Locate the cell with the specified text and output its [X, Y] center coordinate. 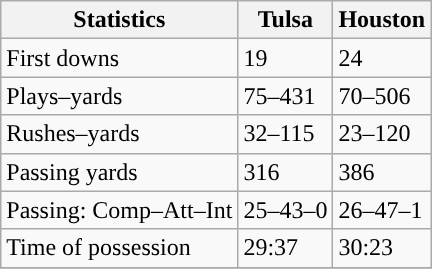
Houston [382, 20]
386 [382, 172]
Passing yards [120, 172]
26–47–1 [382, 210]
32–115 [286, 134]
First downs [120, 58]
24 [382, 58]
75–431 [286, 96]
23–120 [382, 134]
Tulsa [286, 20]
19 [286, 58]
30:23 [382, 248]
25–43–0 [286, 210]
29:37 [286, 248]
Plays–yards [120, 96]
70–506 [382, 96]
316 [286, 172]
Passing: Comp–Att–Int [120, 210]
Time of possession [120, 248]
Statistics [120, 20]
Rushes–yards [120, 134]
